Determine the [X, Y] coordinate at the center of the cell enclosing the given text.  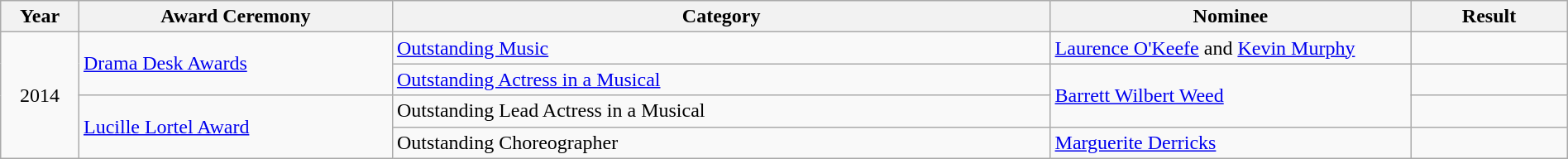
Laurence O'Keefe and Kevin Murphy [1231, 48]
Award Ceremony [235, 17]
2014 [40, 95]
Barrett Wilbert Weed [1231, 95]
Outstanding Actress in a Musical [721, 79]
Result [1489, 17]
Nominee [1231, 17]
Outstanding Lead Actress in a Musical [721, 111]
Drama Desk Awards [235, 64]
Outstanding Choreographer [721, 142]
Outstanding Music [721, 48]
Lucille Lortel Award [235, 127]
Marguerite Derricks [1231, 142]
Category [721, 17]
Year [40, 17]
